Return (X, Y) of the center of cell containing provided text 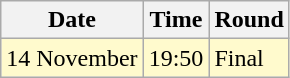
Date (72, 20)
14 November (72, 58)
Final (249, 58)
Round (249, 20)
Time (176, 20)
19:50 (176, 58)
